For the text-containing cell, return its midpoint in (x, y) coordinate format. 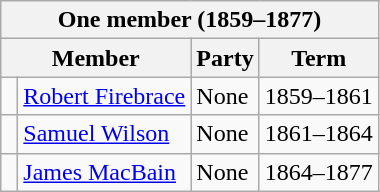
1861–1864 (318, 134)
Member (96, 58)
1864–1877 (318, 172)
Term (318, 58)
Party (225, 58)
Robert Firebrace (104, 96)
James MacBain (104, 172)
Samuel Wilson (104, 134)
One member (1859–1877) (190, 20)
1859–1861 (318, 96)
